Scan for the cell matching the given text and deliver its (x, y) coordinate at center. 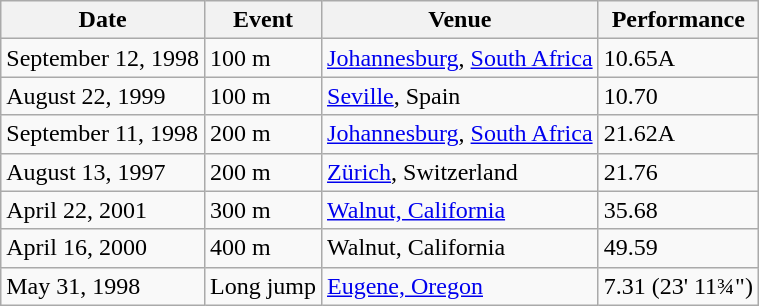
21.62A (678, 134)
April 16, 2000 (103, 248)
21.76 (678, 172)
10.65A (678, 58)
10.70 (678, 96)
Venue (460, 20)
April 22, 2001 (103, 210)
September 11, 1998 (103, 134)
Event (262, 20)
Long jump (262, 286)
Performance (678, 20)
49.59 (678, 248)
May 31, 1998 (103, 286)
400 m (262, 248)
August 13, 1997 (103, 172)
Seville, Spain (460, 96)
35.68 (678, 210)
300 m (262, 210)
Eugene, Oregon (460, 286)
7.31 (23' 11¾") (678, 286)
August 22, 1999 (103, 96)
Date (103, 20)
Zürich, Switzerland (460, 172)
September 12, 1998 (103, 58)
